Determine the [x, y] coordinate at the center of the cell enclosing the given text.  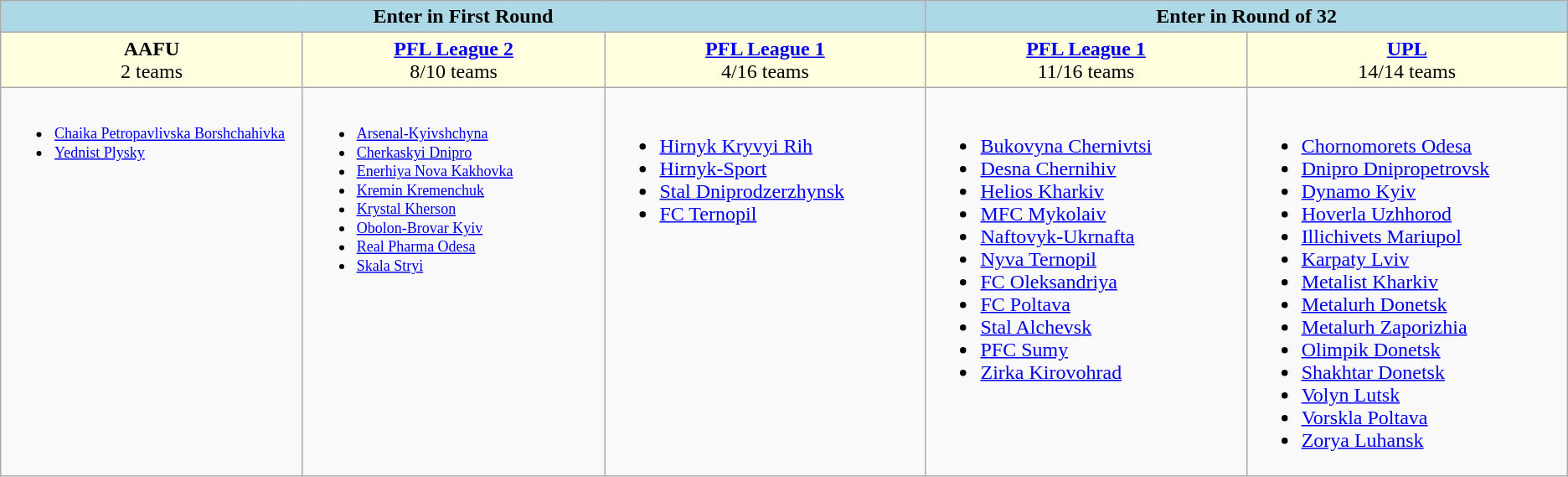
PFL League 111/16 teams [1086, 60]
Enter in Round of 32 [1246, 17]
PFL League 14/16 teams [766, 60]
PFL League 28/10 teams [454, 60]
Arsenal-KyivshchynaCherkaskyi DniproEnerhiya Nova KakhovkaKremin KremenchukKrystal KhersonObolon-Brovar KyivReal Pharma OdesaSkala Stryi [454, 282]
Hirnyk Kryvyi RihHirnyk-SportStal DniprodzerzhynskFC Ternopil [766, 282]
AAFU2 teams [152, 60]
UPL 14/14 teams [1407, 60]
Enter in First Round [463, 17]
Chaika Petropavlivska BorshchahivkaYednist Plysky [152, 282]
